Pinpoint the cell where the given text exists, returning its (X, Y) midpoint coordinate. 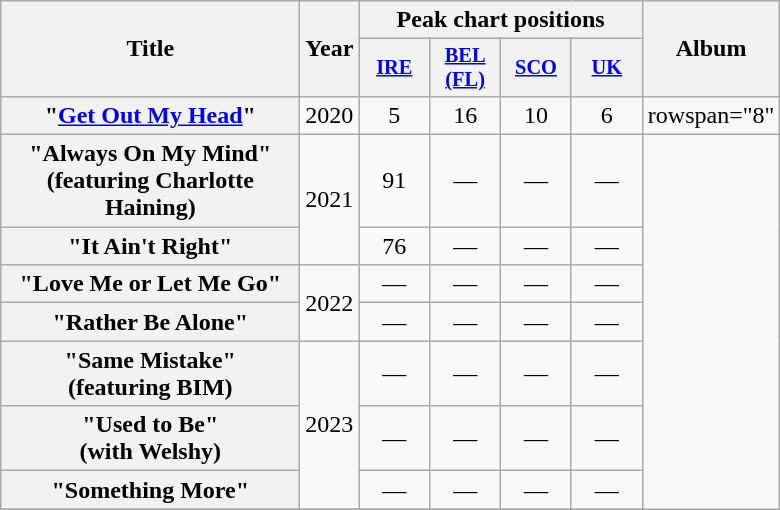
rowspan="8" (711, 115)
Year (330, 49)
6 (606, 115)
"Same Mistake" (featuring BIM) (150, 374)
16 (466, 115)
"Love Me or Let Me Go" (150, 284)
10 (536, 115)
Album (711, 49)
"It Ain't Right" (150, 246)
"Used to Be" (with Welshy) (150, 438)
Peak chart positions (500, 20)
76 (394, 246)
2022 (330, 303)
5 (394, 115)
"Rather Be Alone" (150, 322)
2021 (330, 200)
"Get Out My Head" (150, 115)
Title (150, 49)
"Always On My Mind" (featuring Charlotte Haining) (150, 181)
"Something More" (150, 490)
91 (394, 181)
SCO (536, 68)
UK (606, 68)
IRE (394, 68)
BEL(FL) (466, 68)
2020 (330, 115)
2023 (330, 425)
